Return the [X, Y] coordinate for the center point of the cell that contains the specified text.  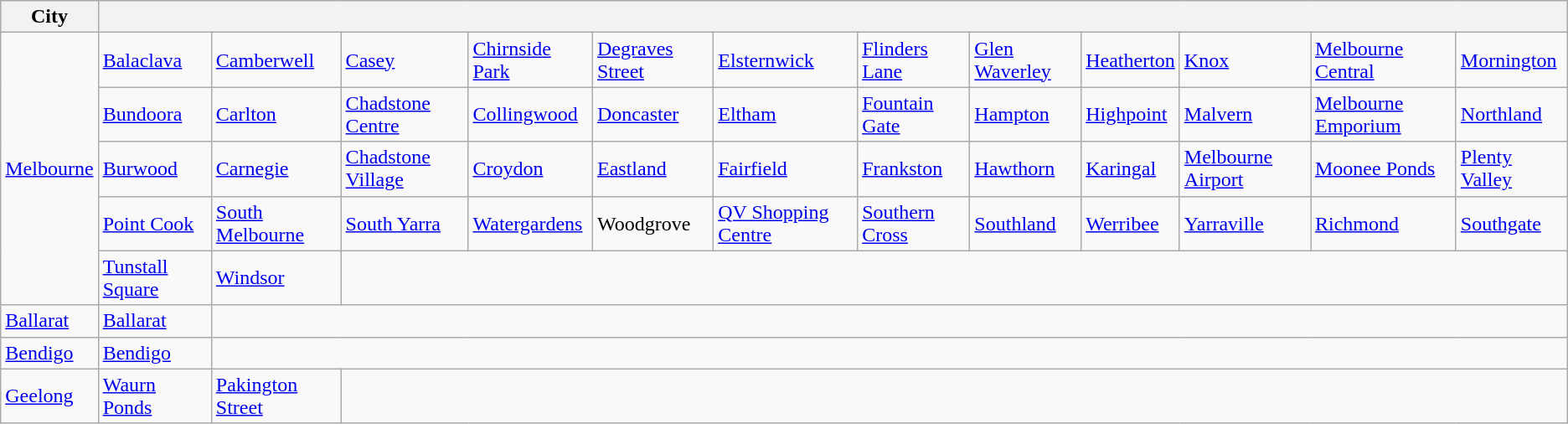
Knox [1245, 60]
South Melbourne [276, 223]
Eastland [652, 169]
Heatherton [1131, 60]
South Yarra [405, 223]
QV Shopping Centre [786, 223]
Degraves Street [652, 60]
Hawthorn [1025, 169]
Plenty Valley [1511, 169]
Highpoint [1131, 114]
Point Cook [154, 223]
Collingwood [531, 114]
Southgate [1511, 223]
Mornington [1511, 60]
Elsternwick [786, 60]
Richmond [1383, 223]
Geelong [49, 396]
Carlton [276, 114]
Eltham [786, 114]
Watergardens [531, 223]
Fairfield [786, 169]
Southern Cross [914, 223]
Chirnside Park [531, 60]
Burwood [154, 169]
Bundoora [154, 114]
Werribee [1131, 223]
Windsor [276, 278]
Melbourne Emporium [1383, 114]
Karingal [1131, 169]
Southland [1025, 223]
Fountain Gate [914, 114]
Hampton [1025, 114]
Camberwell [276, 60]
Doncaster [652, 114]
Croydon [531, 169]
Balaclava [154, 60]
Carnegie [276, 169]
Melbourne Central [1383, 60]
Northland [1511, 114]
Chadstone Centre [405, 114]
Frankston [914, 169]
Flinders Lane [914, 60]
City [49, 17]
Glen Waverley [1025, 60]
Tunstall Square [154, 278]
Chadstone Village [405, 169]
Moonee Ponds [1383, 169]
Waurn Ponds [154, 396]
Pakington Street [276, 396]
Melbourne [49, 169]
Melbourne Airport [1245, 169]
Casey [405, 60]
Malvern [1245, 114]
Yarraville [1245, 223]
Woodgrove [652, 223]
